Search for the cell housing the specified text and yield its [x, y] center coordinate. 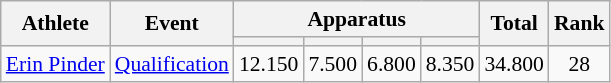
Total [514, 24]
Athlete [56, 24]
28 [580, 64]
12.150 [268, 64]
Rank [580, 24]
6.800 [392, 64]
Erin Pinder [56, 64]
34.800 [514, 64]
Apparatus [357, 19]
7.500 [332, 64]
Qualification [172, 64]
8.350 [450, 64]
Event [172, 24]
